Detect which cell encompasses the target text, then output its (x, y) center coordinate. 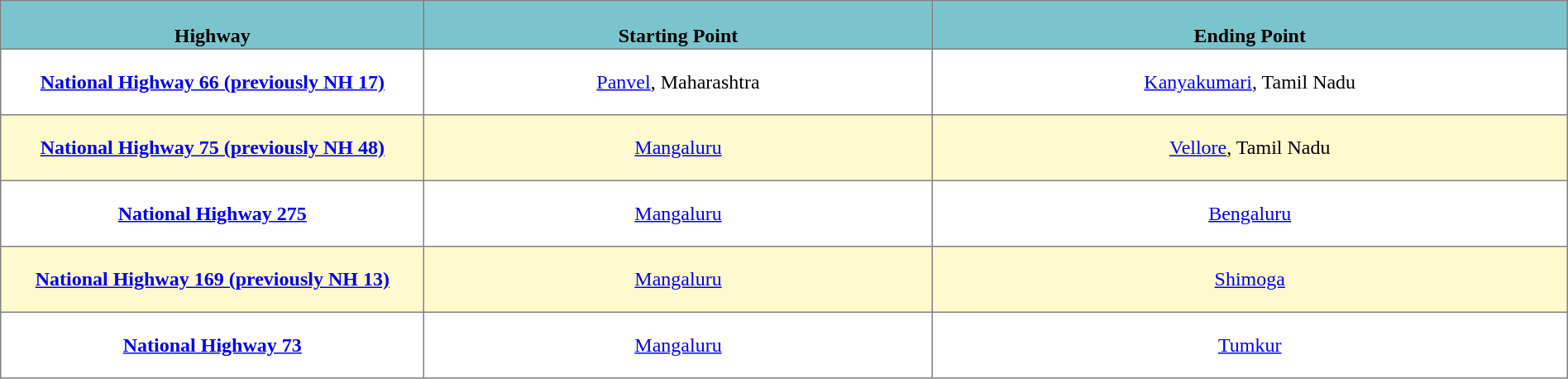
Ending Point (1250, 25)
National Highway 169 (previously NH 13) (213, 280)
Starting Point (678, 25)
Vellore, Tamil Nadu (1250, 148)
Kanyakumari, Tamil Nadu (1250, 82)
National Highway 75 (previously NH 48) (213, 148)
National Highway 73 (213, 345)
Tumkur (1250, 345)
Bengaluru (1250, 213)
Shimoga (1250, 280)
National Highway 66 (previously NH 17) (213, 82)
Highway (213, 25)
National Highway 275 (213, 213)
Panvel, Maharashtra (678, 82)
